Capture the cell that displays the provided text and extract its (x, y) central coordinate. 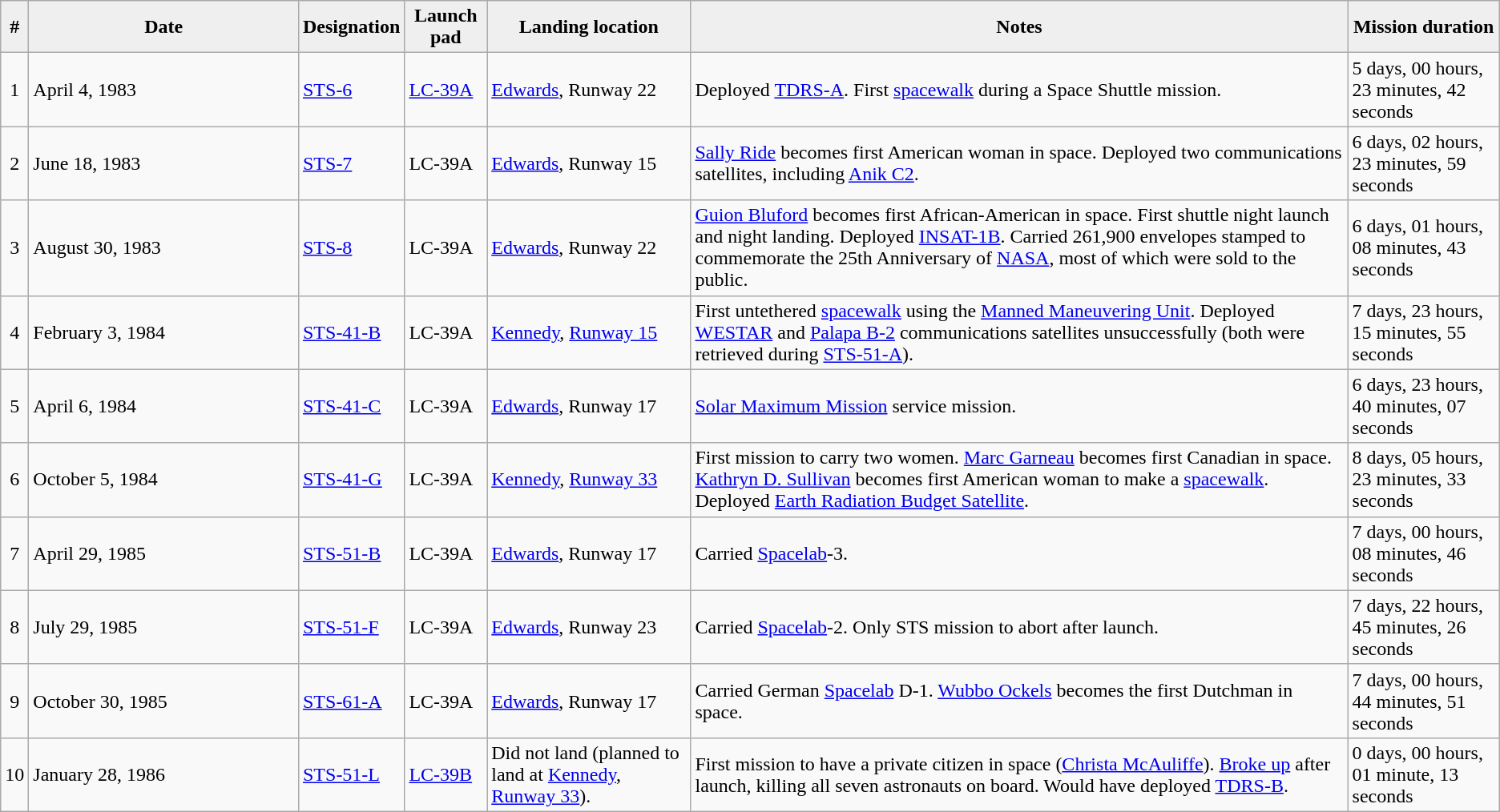
January 28, 1986 (163, 774)
April 4, 1983 (163, 90)
LC-39B (446, 774)
Kennedy, Runway 15 (589, 332)
7 (14, 553)
Edwards, Runway 23 (589, 627)
6 (14, 480)
Solar Maximum Mission service mission. (1019, 406)
STS-7 (351, 163)
8 days, 05 hours, 23 minutes, 33 seconds (1423, 480)
Deployed TDRS-A. First spacewalk during a Space Shuttle mission. (1019, 90)
Mission duration (1423, 27)
STS-51-B (351, 553)
Launch pad (446, 27)
STS-61-A (351, 701)
STS-41-G (351, 480)
STS-41-C (351, 406)
6 days, 23 hours, 40 minutes, 07 seconds (1423, 406)
Edwards, Runway 15 (589, 163)
Carried German Spacelab D-1. Wubbo Ockels becomes the first Dutchman in space. (1019, 701)
10 (14, 774)
2 (14, 163)
4 (14, 332)
October 30, 1985 (163, 701)
June 18, 1983 (163, 163)
Date (163, 27)
October 5, 1984 (163, 480)
Carried Spacelab-2. Only STS mission to abort after launch. (1019, 627)
7 days, 23 hours, 15 minutes, 55 seconds (1423, 332)
April 6, 1984 (163, 406)
Landing location (589, 27)
1 (14, 90)
July 29, 1985 (163, 627)
8 (14, 627)
7 days, 00 hours, 08 minutes, 46 seconds (1423, 553)
February 3, 1984 (163, 332)
Did not land (planned to land at Kennedy, Runway 33). (589, 774)
Notes (1019, 27)
0 days, 00 hours, 01 minute, 13 seconds (1423, 774)
Designation (351, 27)
STS-51-F (351, 627)
5 days, 00 hours, 23 minutes, 42 seconds (1423, 90)
August 30, 1983 (163, 248)
STS-8 (351, 248)
5 (14, 406)
Sally Ride becomes first American woman in space. Deployed two communications satellites, including Anik C2. (1019, 163)
STS-6 (351, 90)
3 (14, 248)
6 days, 02 hours, 23 minutes, 59 seconds (1423, 163)
STS-51-L (351, 774)
Kennedy, Runway 33 (589, 480)
April 29, 1985 (163, 553)
# (14, 27)
Carried Spacelab-3. (1019, 553)
7 days, 22 hours, 45 minutes, 26 seconds (1423, 627)
6 days, 01 hours, 08 minutes, 43 seconds (1423, 248)
9 (14, 701)
STS-41-B (351, 332)
7 days, 00 hours, 44 minutes, 51 seconds (1423, 701)
